Return the [X, Y] coordinate for the center point of the cell that contains the specified text.  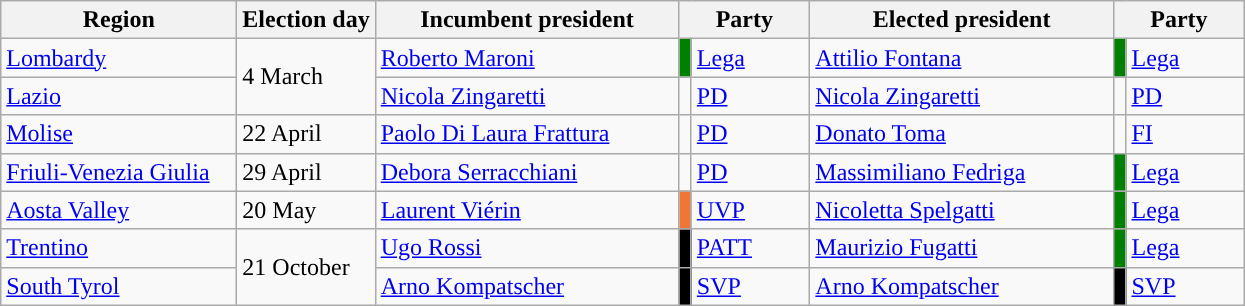
4 March [306, 77]
Region [119, 20]
Elected president [962, 20]
Debora Serracchiani [527, 172]
20 May [306, 210]
Massimiliano Fedriga [962, 172]
Molise [119, 134]
22 April [306, 134]
Trentino [119, 248]
UVP [750, 210]
South Tyrol [119, 286]
PATT [750, 248]
Friuli-Venezia Giulia [119, 172]
29 April [306, 172]
Lazio [119, 96]
Ugo Rossi [527, 248]
FI [1185, 134]
Lombardy [119, 58]
Roberto Maroni [527, 58]
Election day [306, 20]
Donato Toma [962, 134]
Nicoletta Spelgatti [962, 210]
Aosta Valley [119, 210]
Maurizio Fugatti [962, 248]
Incumbent president [527, 20]
Laurent Viérin [527, 210]
Attilio Fontana [962, 58]
21 October [306, 267]
Paolo Di Laura Frattura [527, 134]
